Find where the given text appears and provide that cell's center as [x, y] coordinate. 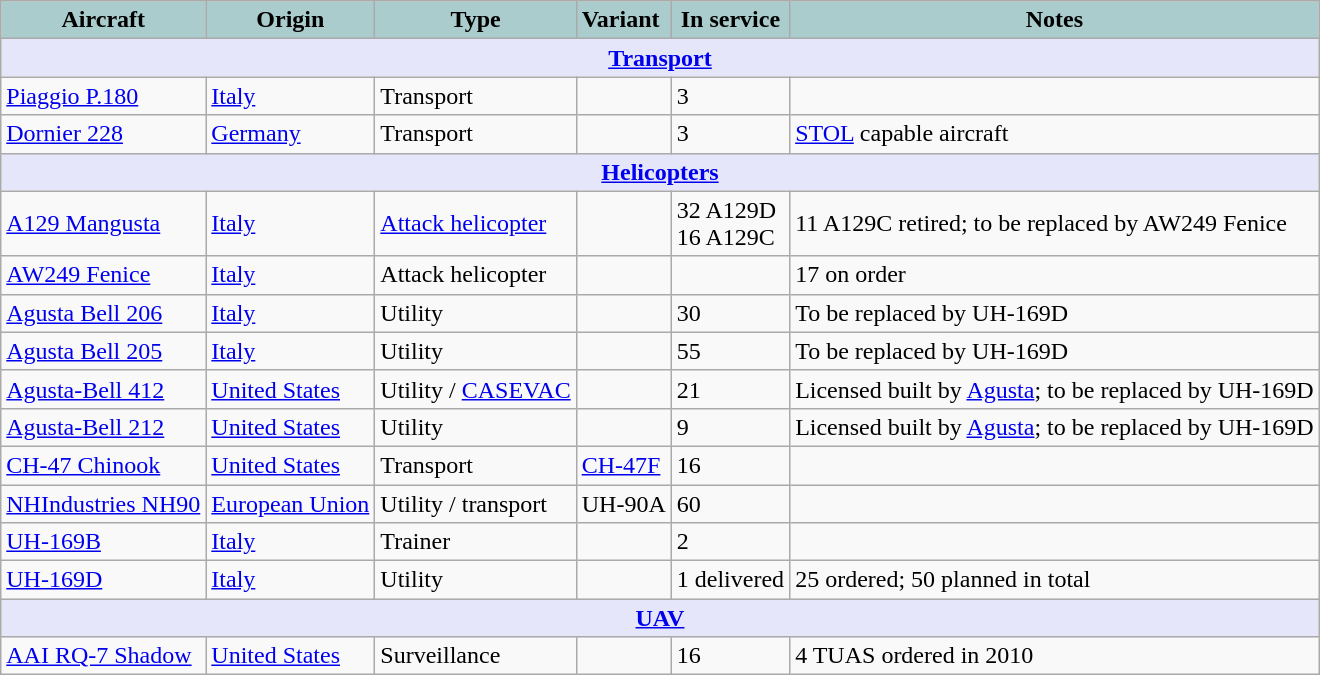
European Union [290, 503]
Utility / CASEVAC [476, 389]
60 [730, 503]
Trainer [476, 542]
AAI RQ-7 Shadow [104, 656]
Notes [1055, 20]
Type [476, 20]
30 [730, 313]
Piaggio P.180 [104, 96]
UH-169B [104, 542]
UH-90A [624, 503]
Agusta Bell 206 [104, 313]
1 delivered [730, 580]
Surveillance [476, 656]
A129 Mangusta [104, 224]
Utility / transport [476, 503]
Helicopters [660, 172]
AW249 Fenice [104, 275]
4 TUAS ordered in 2010 [1055, 656]
UH-169D [104, 580]
2 [730, 542]
Variant [624, 20]
CH-47 Chinook [104, 465]
Agusta-Bell 212 [104, 427]
In service [730, 20]
Origin [290, 20]
25 ordered; 50 planned in total [1055, 580]
17 on order [1055, 275]
Aircraft [104, 20]
Dornier 228 [104, 134]
NHIndustries NH90 [104, 503]
Agusta-Bell 412 [104, 389]
STOL capable aircraft [1055, 134]
21 [730, 389]
32 A129D16 A129C [730, 224]
Agusta Bell 205 [104, 351]
Germany [290, 134]
11 A129C retired; to be replaced by AW249 Fenice [1055, 224]
55 [730, 351]
9 [730, 427]
UAV [660, 618]
CH-47F [624, 465]
